Detect which cell encompasses the target text, then output its [X, Y] center coordinate. 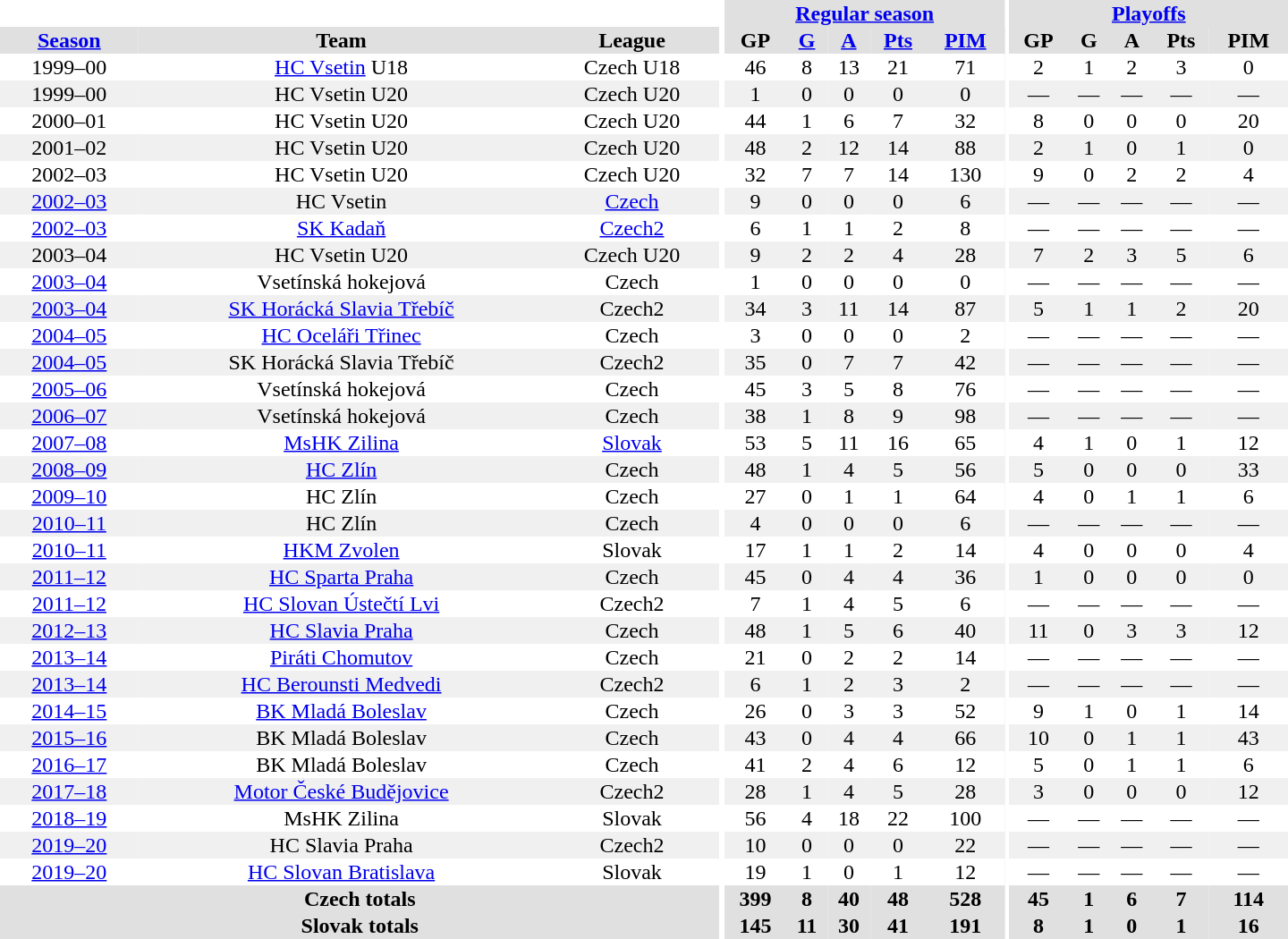
76 [965, 389]
HC Slovan Bratislava [342, 872]
191 [965, 926]
HKM Zvolen [342, 550]
30 [849, 926]
League [631, 40]
130 [965, 174]
Piráti Chomutov [342, 657]
42 [965, 362]
98 [965, 416]
2006–07 [70, 416]
Czech U18 [631, 67]
46 [755, 67]
2000–01 [70, 121]
2007–08 [70, 443]
2001–02 [70, 148]
Czech totals [360, 899]
36 [965, 577]
34 [755, 309]
Season [70, 40]
HC Vsetin [342, 201]
Playoffs [1148, 13]
Regular season [865, 13]
26 [755, 711]
13 [849, 67]
2016–17 [70, 765]
35 [755, 362]
18 [849, 818]
88 [965, 148]
44 [755, 121]
38 [755, 416]
2012–13 [70, 630]
Slovak totals [360, 926]
114 [1249, 899]
2005–06 [70, 389]
2018–19 [70, 818]
2017–18 [70, 791]
87 [965, 309]
65 [965, 443]
SK Kadaň [342, 228]
2008–09 [70, 469]
71 [965, 67]
HC Vsetin U18 [342, 67]
Team [342, 40]
19 [755, 872]
145 [755, 926]
100 [965, 818]
399 [755, 899]
53 [755, 443]
2015–16 [70, 738]
Motor České Budějovice [342, 791]
HC Slovan Ústečtí Lvi [342, 604]
27 [755, 496]
HC Oceláři Třinec [342, 335]
33 [1249, 469]
64 [965, 496]
HC Berounsti Medvedi [342, 684]
HC Sparta Praha [342, 577]
2014–15 [70, 711]
52 [965, 711]
17 [755, 550]
528 [965, 899]
2009–10 [70, 496]
66 [965, 738]
